Find where the given text appears and provide that cell's center as [x, y] coordinate. 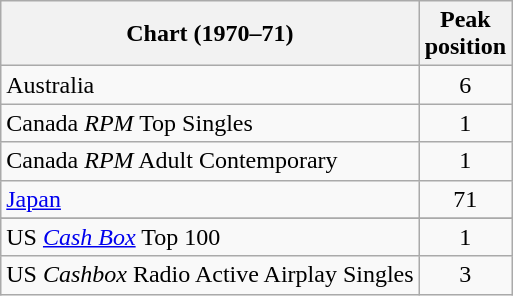
Japan [210, 199]
6 [465, 85]
Australia [210, 85]
Canada RPM Adult Contemporary [210, 161]
Chart (1970–71) [210, 34]
3 [465, 275]
Peakposition [465, 34]
71 [465, 199]
Canada RPM Top Singles [210, 123]
US Cashbox Radio Active Airplay Singles [210, 275]
US Cash Box Top 100 [210, 237]
